Pinpoint the cell where the given text exists, returning its [x, y] midpoint coordinate. 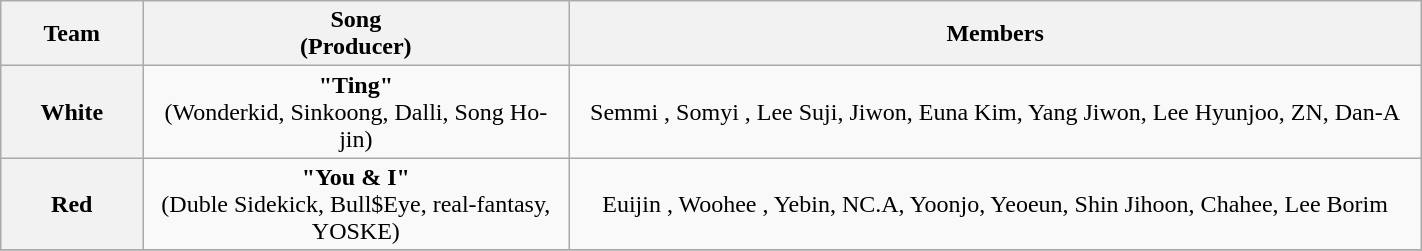
Euijin , Woohee , Yebin, NC.A, Yoonjo, Yeoeun, Shin Jihoon, Chahee, Lee Borim [995, 204]
"Ting"(Wonderkid, Sinkoong, Dalli, Song Ho-jin) [356, 112]
"You & I"(Duble Sidekick, Bull$Eye, real-fantasy, YOSKE) [356, 204]
Red [72, 204]
Semmi , Somyi , Lee Suji, Jiwon, Euna Kim, Yang Jiwon, Lee Hyunjoo, ZN, Dan-A [995, 112]
Team [72, 34]
Members [995, 34]
White [72, 112]
Song(Producer) [356, 34]
